Output the [x, y] coordinate of the center of the cell containing the given text.  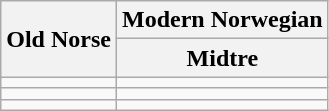
Modern Norwegian [222, 20]
Midtre [222, 58]
Old Norse [59, 39]
